Locate the cell with the specified text and output its (X, Y) center coordinate. 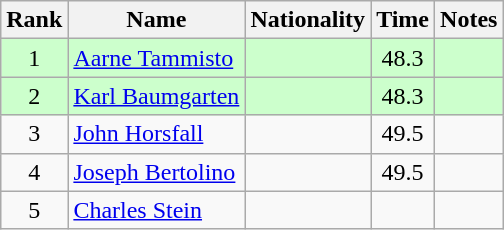
Charles Stein (156, 210)
John Horsfall (156, 134)
Time (403, 20)
Notes (469, 20)
Nationality (308, 20)
5 (34, 210)
Rank (34, 20)
Joseph Bertolino (156, 172)
Aarne Tammisto (156, 58)
Name (156, 20)
1 (34, 58)
3 (34, 134)
2 (34, 96)
Karl Baumgarten (156, 96)
4 (34, 172)
